Output the [x, y] coordinate of the center of the cell containing the given text.  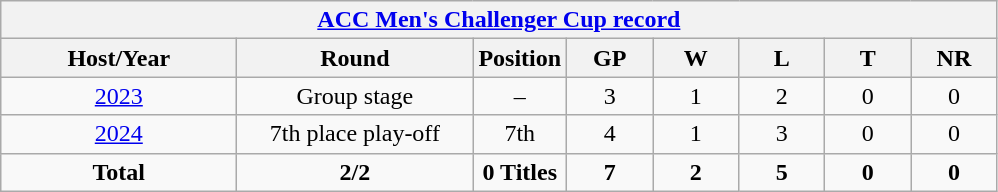
2024 [119, 134]
4 [610, 134]
Total [119, 172]
0 Titles [520, 172]
T [868, 58]
ACC Men's Challenger Cup record [499, 20]
2/2 [355, 172]
W [696, 58]
NR [954, 58]
7th [520, 134]
Host/Year [119, 58]
L [782, 58]
Round [355, 58]
Position [520, 58]
5 [782, 172]
GP [610, 58]
Group stage [355, 96]
7th place play-off [355, 134]
– [520, 96]
7 [610, 172]
2023 [119, 96]
